Return (x, y) of the center of cell containing provided text 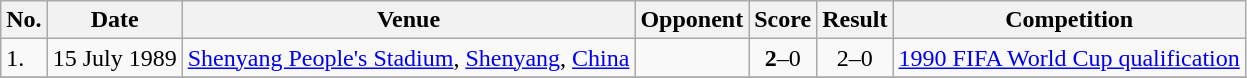
Score (783, 20)
15 July 1989 (114, 58)
Result (855, 20)
Opponent (692, 20)
1. (24, 58)
No. (24, 20)
Date (114, 20)
Shenyang People's Stadium, Shenyang, China (408, 58)
Competition (1069, 20)
Venue (408, 20)
1990 FIFA World Cup qualification (1069, 58)
